From the cell containing the given text, extract its center point as (X, Y) coordinate. 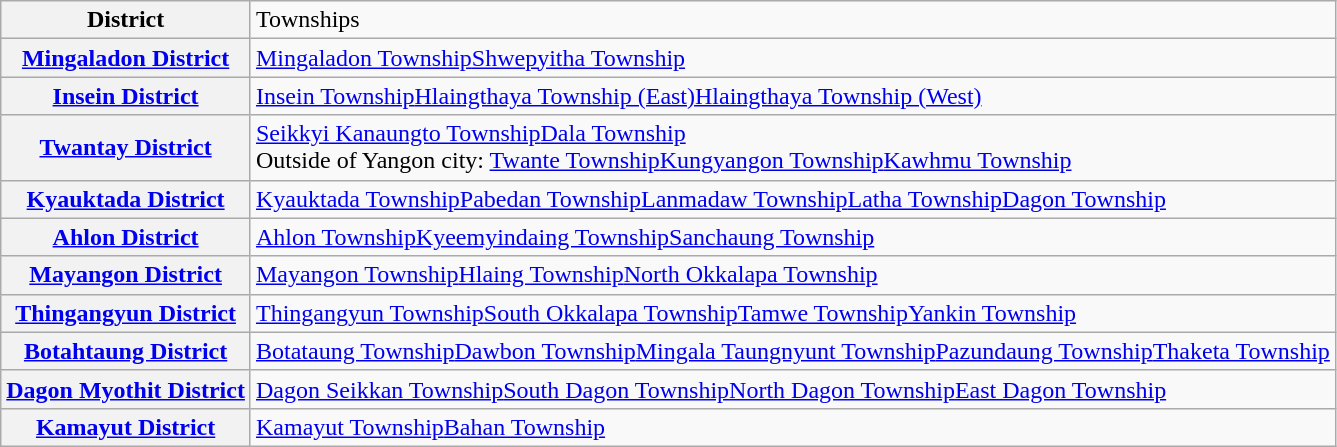
Thingangyun District (126, 313)
Mingaladon TownshipShwepyitha Township (792, 58)
Kyauktada District (126, 199)
Twantay District (126, 148)
Insein TownshipHlaingthaya Township (East)Hlaingthaya Township (West) (792, 96)
Ahlon TownshipKyeemyindaing TownshipSanchaung Township (792, 237)
Dagon Seikkan TownshipSouth Dagon TownshipNorth Dagon TownshipEast Dagon Township (792, 389)
Botahtaung District (126, 351)
Mayangon District (126, 275)
Seikkyi Kanaungto TownshipDala TownshipOutside of Yangon city: Twante TownshipKungyangon TownshipKawhmu Township (792, 148)
Mayangon TownshipHlaing TownshipNorth Okkalapa Township (792, 275)
Mingaladon District (126, 58)
Botataung TownshipDawbon TownshipMingala Taungnyunt TownshipPazundaung TownshipThaketa Township (792, 351)
District (126, 20)
Dagon Myothit District (126, 389)
Kamayut District (126, 427)
Ahlon District (126, 237)
Thingangyun TownshipSouth Okkalapa TownshipTamwe TownshipYankin Township (792, 313)
Kamayut TownshipBahan Township (792, 427)
Insein District (126, 96)
Kyauktada TownshipPabedan TownshipLanmadaw TownshipLatha TownshipDagon Township (792, 199)
Townships (792, 20)
